Provide the (X, Y) coordinate of the cell's center where the given text is located.  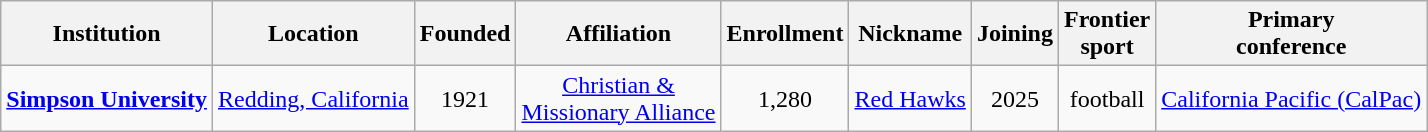
2025 (1014, 98)
Affiliation (618, 34)
football (1106, 98)
Nickname (910, 34)
Frontiersport (1106, 34)
Redding, California (314, 98)
California Pacific (CalPac) (1292, 98)
Joining (1014, 34)
1921 (465, 98)
Red Hawks (910, 98)
Location (314, 34)
Founded (465, 34)
Institution (107, 34)
1,280 (785, 98)
Enrollment (785, 34)
Primaryconference (1292, 34)
Simpson University (107, 98)
Christian &Missionary Alliance (618, 98)
